Detect which cell encompasses the target text, then output its (x, y) center coordinate. 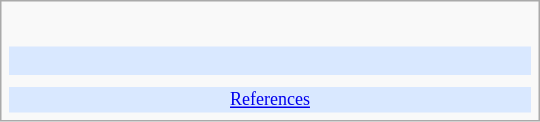
References (270, 100)
